Return the [X, Y] coordinate for the center point of the cell that contains the specified text.  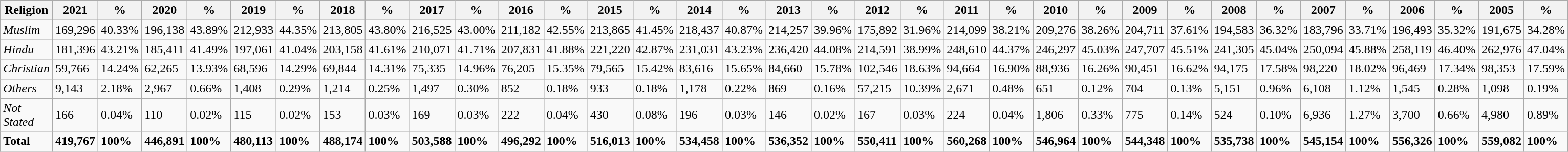
1.27% [1368, 115]
57,215 [877, 88]
33.71% [1368, 30]
18.02% [1368, 69]
59,766 [76, 69]
2007 [1323, 10]
559,082 [1501, 141]
41.71% [476, 49]
39.96% [833, 30]
42.55% [565, 30]
213,805 [343, 30]
4,980 [1501, 115]
167 [877, 115]
209,276 [1056, 30]
0.89% [1546, 115]
933 [610, 88]
46.40% [1457, 49]
196,493 [1412, 30]
503,588 [432, 141]
102,546 [877, 69]
704 [1145, 88]
262,976 [1501, 49]
35.32% [1457, 30]
14.31% [387, 69]
2,967 [165, 88]
241,305 [1234, 49]
2021 [76, 10]
250,094 [1323, 49]
18.63% [922, 69]
44.35% [298, 30]
36.32% [1279, 30]
207,831 [521, 49]
0.28% [1457, 88]
0.10% [1279, 115]
96,469 [1412, 69]
38.26% [1101, 30]
41.45% [654, 30]
0.33% [1101, 115]
196 [699, 115]
13.93% [209, 69]
45.88% [1368, 49]
213,865 [610, 30]
15.65% [743, 69]
535,738 [1234, 141]
110 [165, 115]
1.12% [1368, 88]
0.12% [1101, 88]
2020 [165, 10]
534,458 [699, 141]
42.87% [654, 49]
231,031 [699, 49]
0.96% [1279, 88]
68,596 [254, 69]
2,671 [966, 88]
3,700 [1412, 115]
204,711 [1145, 30]
246,297 [1056, 49]
191,675 [1501, 30]
2012 [877, 10]
0.16% [833, 88]
98,353 [1501, 69]
2018 [343, 10]
Others [27, 88]
14.96% [476, 69]
166 [76, 115]
45.51% [1190, 49]
0.08% [654, 115]
47.04% [1546, 49]
556,326 [1412, 141]
9,143 [76, 88]
536,352 [788, 141]
37.61% [1190, 30]
Religion [27, 10]
224 [966, 115]
15.35% [565, 69]
221,220 [610, 49]
Christian [27, 69]
258,119 [1412, 49]
83,616 [699, 69]
248,610 [966, 49]
10.39% [922, 88]
76,205 [521, 69]
524 [1234, 115]
84,660 [788, 69]
852 [521, 88]
775 [1145, 115]
153 [343, 115]
419,767 [76, 141]
45.03% [1101, 49]
2014 [699, 10]
44.08% [833, 49]
34.28% [1546, 30]
2008 [1234, 10]
236,420 [788, 49]
43.80% [387, 30]
43.23% [743, 49]
94,175 [1234, 69]
1,098 [1501, 88]
446,891 [165, 141]
496,292 [521, 141]
1,408 [254, 88]
247,707 [1145, 49]
516,013 [610, 141]
Not Stated [27, 115]
146 [788, 115]
0.25% [387, 88]
31.96% [922, 30]
17.59% [1546, 69]
6,936 [1323, 115]
43.89% [209, 30]
43.21% [120, 49]
41.61% [387, 49]
14.24% [120, 69]
211,182 [521, 30]
15.42% [654, 69]
2010 [1056, 10]
2013 [788, 10]
1,806 [1056, 115]
869 [788, 88]
15.78% [833, 69]
1,178 [699, 88]
1,214 [343, 88]
430 [610, 115]
43.00% [476, 30]
17.58% [1279, 69]
2019 [254, 10]
214,591 [877, 49]
218,437 [699, 30]
197,061 [254, 49]
0.19% [1546, 88]
90,451 [1145, 69]
115 [254, 115]
44.37% [1012, 49]
169,296 [76, 30]
41.04% [298, 49]
2005 [1501, 10]
41.49% [209, 49]
2.18% [120, 88]
544,348 [1145, 141]
Total [27, 141]
1,497 [432, 88]
Hindu [27, 49]
41.88% [565, 49]
6,108 [1323, 88]
45.04% [1279, 49]
181,396 [76, 49]
214,099 [966, 30]
222 [521, 115]
98,220 [1323, 69]
546,964 [1056, 141]
169 [432, 115]
1,545 [1412, 88]
216,525 [432, 30]
2016 [521, 10]
16.26% [1101, 69]
185,411 [165, 49]
16.62% [1190, 69]
38.21% [1012, 30]
88,936 [1056, 69]
212,933 [254, 30]
0.13% [1190, 88]
62,265 [165, 69]
175,892 [877, 30]
488,174 [343, 141]
40.33% [120, 30]
210,071 [432, 49]
Muslim [27, 30]
0.14% [1190, 115]
14.29% [298, 69]
94,664 [966, 69]
75,335 [432, 69]
0.22% [743, 88]
194,583 [1234, 30]
79,565 [610, 69]
183,796 [1323, 30]
2015 [610, 10]
0.29% [298, 88]
69,844 [343, 69]
214,257 [788, 30]
2017 [432, 10]
40.87% [743, 30]
0.30% [476, 88]
2006 [1412, 10]
5,151 [1234, 88]
16.90% [1012, 69]
38.99% [922, 49]
480,113 [254, 141]
560,268 [966, 141]
651 [1056, 88]
0.48% [1012, 88]
2011 [966, 10]
545,154 [1323, 141]
203,158 [343, 49]
196,138 [165, 30]
17.34% [1457, 69]
2009 [1145, 10]
550,411 [877, 141]
